Output the (x, y) coordinate of the center of the cell containing the given text.  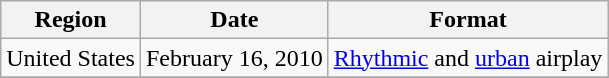
Format (468, 20)
Rhythmic and urban airplay (468, 58)
February 16, 2010 (234, 58)
Region (71, 20)
United States (71, 58)
Date (234, 20)
